Scan for the cell matching the given text and deliver its [X, Y] coordinate at center. 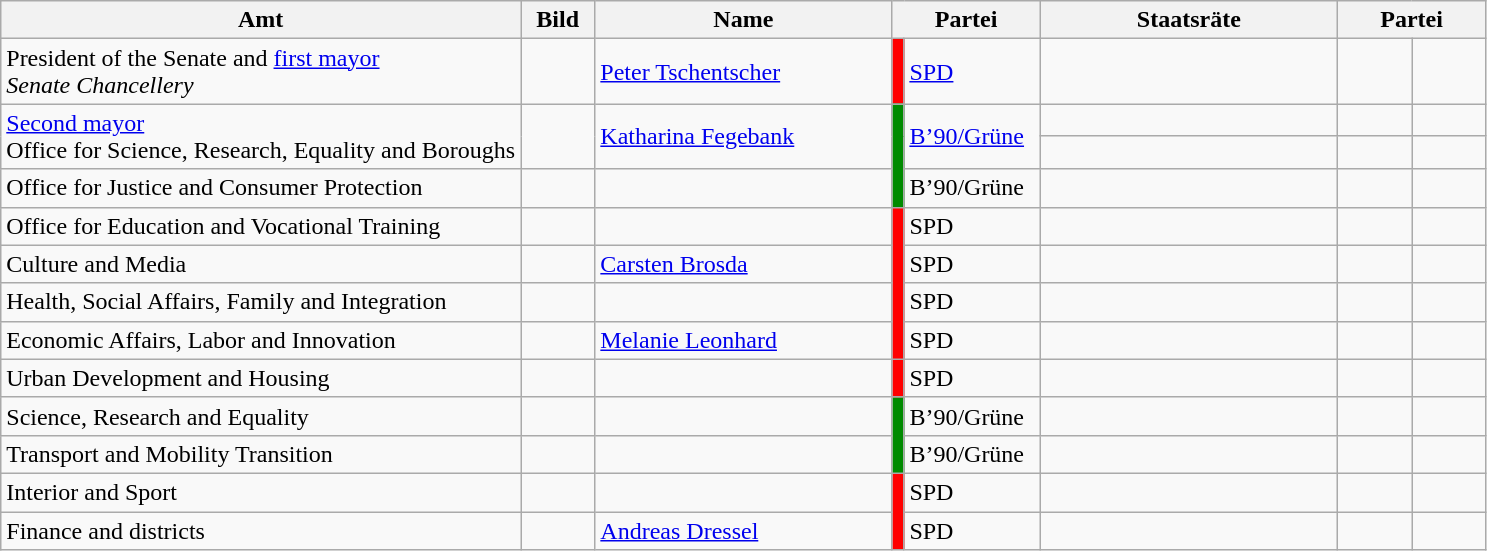
Staatsräte [1188, 20]
Bild [558, 20]
Amt [261, 20]
Peter Tschentscher [744, 72]
Science, Research and Equality [261, 416]
Katharina Fegebank [744, 136]
President of the Senate and first mayorSenate Chancellery [261, 72]
Transport and Mobility Transition [261, 454]
Culture and Media [261, 264]
Economic Affairs, Labor and Innovation [261, 340]
Health, Social Affairs, Family and Integration [261, 302]
Melanie Leonhard [744, 340]
Office for Justice and Consumer Protection [261, 188]
Second mayorOffice for Science, Research, Equality and Boroughs [261, 136]
Office for Education and Vocational Training [261, 226]
Name [744, 20]
Carsten Brosda [744, 264]
Finance and districts [261, 531]
Urban Development and Housing [261, 378]
Interior and Sport [261, 492]
Andreas Dressel [744, 531]
